From the cell containing the given text, extract its center point as (X, Y) coordinate. 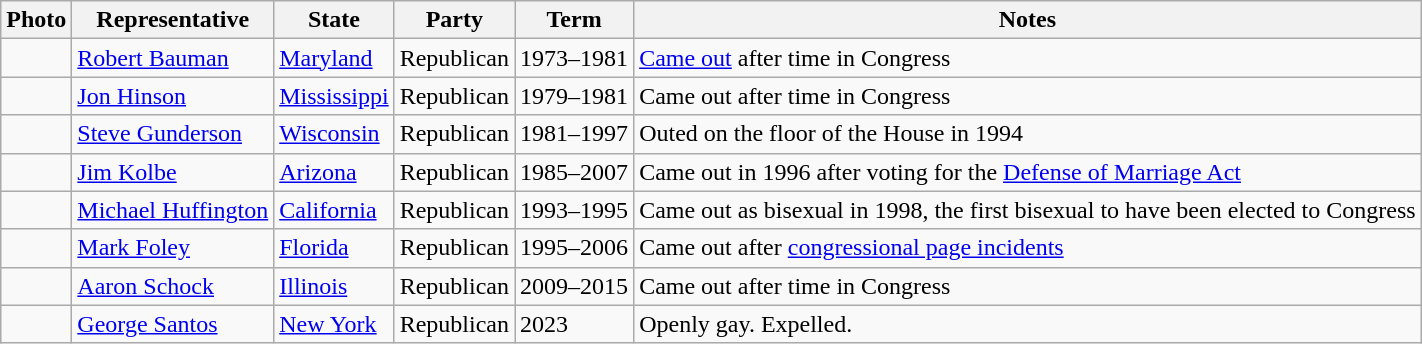
George Santos (173, 324)
Mark Foley (173, 248)
Openly gay. Expelled. (1028, 324)
Robert Bauman (173, 58)
Party (454, 20)
2009–2015 (574, 286)
Photo (36, 20)
State (334, 20)
Aaron Schock (173, 286)
Term (574, 20)
Steve Gunderson (173, 134)
1981–1997 (574, 134)
1995–2006 (574, 248)
Came out as bisexual in 1998, the first bisexual to have been elected to Congress (1028, 210)
1985–2007 (574, 172)
Came out in 1996 after voting for the Defense of Marriage Act (1028, 172)
New York (334, 324)
Michael Huffington (173, 210)
Illinois (334, 286)
Arizona (334, 172)
California (334, 210)
1979–1981 (574, 96)
2023 (574, 324)
Jon Hinson (173, 96)
Representative (173, 20)
Notes (1028, 20)
Jim Kolbe (173, 172)
Maryland (334, 58)
Came out after congressional page incidents (1028, 248)
Outed on the floor of the House in 1994 (1028, 134)
1973–1981 (574, 58)
1993–1995 (574, 210)
Mississippi (334, 96)
Wisconsin (334, 134)
Florida (334, 248)
